Provide the (x, y) coordinate of the cell's center where the given text is located.  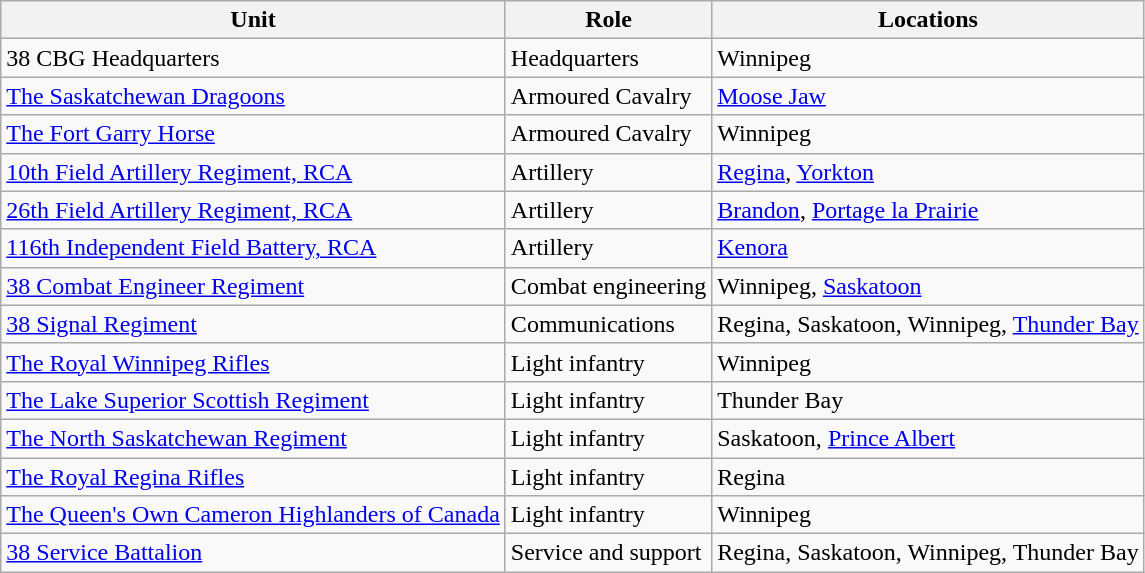
The Queen's Own Cameron Highlanders of Canada (254, 515)
Kenora (928, 248)
10th Field Artillery Regiment, RCA (254, 172)
Role (608, 20)
The North Saskatchewan Regiment (254, 438)
Headquarters (608, 58)
Moose Jaw (928, 96)
Brandon, Portage la Prairie (928, 210)
The Royal Winnipeg Rifles (254, 362)
26th Field Artillery Regiment, RCA (254, 210)
The Fort Garry Horse (254, 134)
Locations (928, 20)
38 Signal Regiment (254, 324)
The Lake Superior Scottish Regiment (254, 400)
Combat engineering (608, 286)
Thunder Bay (928, 400)
116th Independent Field Battery, RCA (254, 248)
Service and support (608, 553)
Regina (928, 477)
Regina, Yorkton (928, 172)
The Royal Regina Rifles (254, 477)
Winnipeg, Saskatoon (928, 286)
Unit (254, 20)
38 CBG Headquarters (254, 58)
Saskatoon, Prince Albert (928, 438)
38 Combat Engineer Regiment (254, 286)
Communications (608, 324)
The Saskatchewan Dragoons (254, 96)
38 Service Battalion (254, 553)
